Output the (x, y) coordinate of the center of the cell containing the given text.  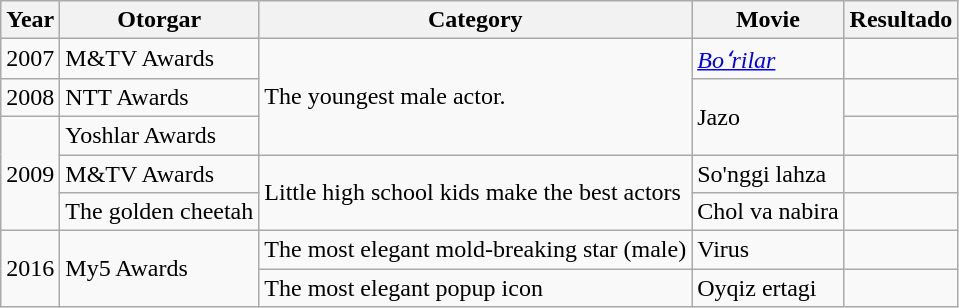
My5 Awards (160, 269)
2007 (30, 59)
So'nggi lahza (768, 173)
Little high school kids make the best actors (476, 192)
The most elegant popup icon (476, 288)
Boʻrilar (768, 59)
2009 (30, 173)
Virus (768, 250)
The youngest male actor. (476, 97)
Yoshlar Awards (160, 135)
Otorgar (160, 20)
Resultado (901, 20)
Category (476, 20)
2008 (30, 97)
The most elegant mold-breaking star (male) (476, 250)
Year (30, 20)
Oyqiz ertagi (768, 288)
Jazo (768, 116)
Movie (768, 20)
2016 (30, 269)
NTT Awards (160, 97)
Chol va nabira (768, 212)
The golden cheetah (160, 212)
